Return the [X, Y] coordinate for the center point of the cell that contains the specified text.  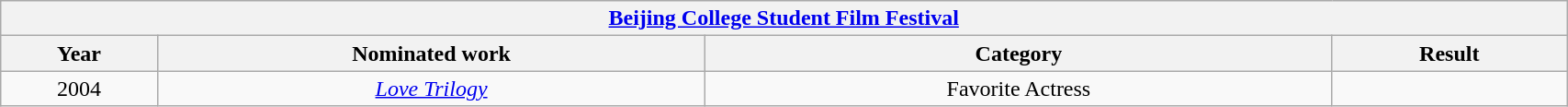
Result [1450, 53]
Nominated work [432, 53]
Favorite Actress [1019, 89]
Year [79, 53]
Love Trilogy [432, 89]
Category [1019, 53]
Beijing College Student Film Festival [784, 18]
2004 [79, 89]
